Search for the cell housing the specified text and yield its [x, y] center coordinate. 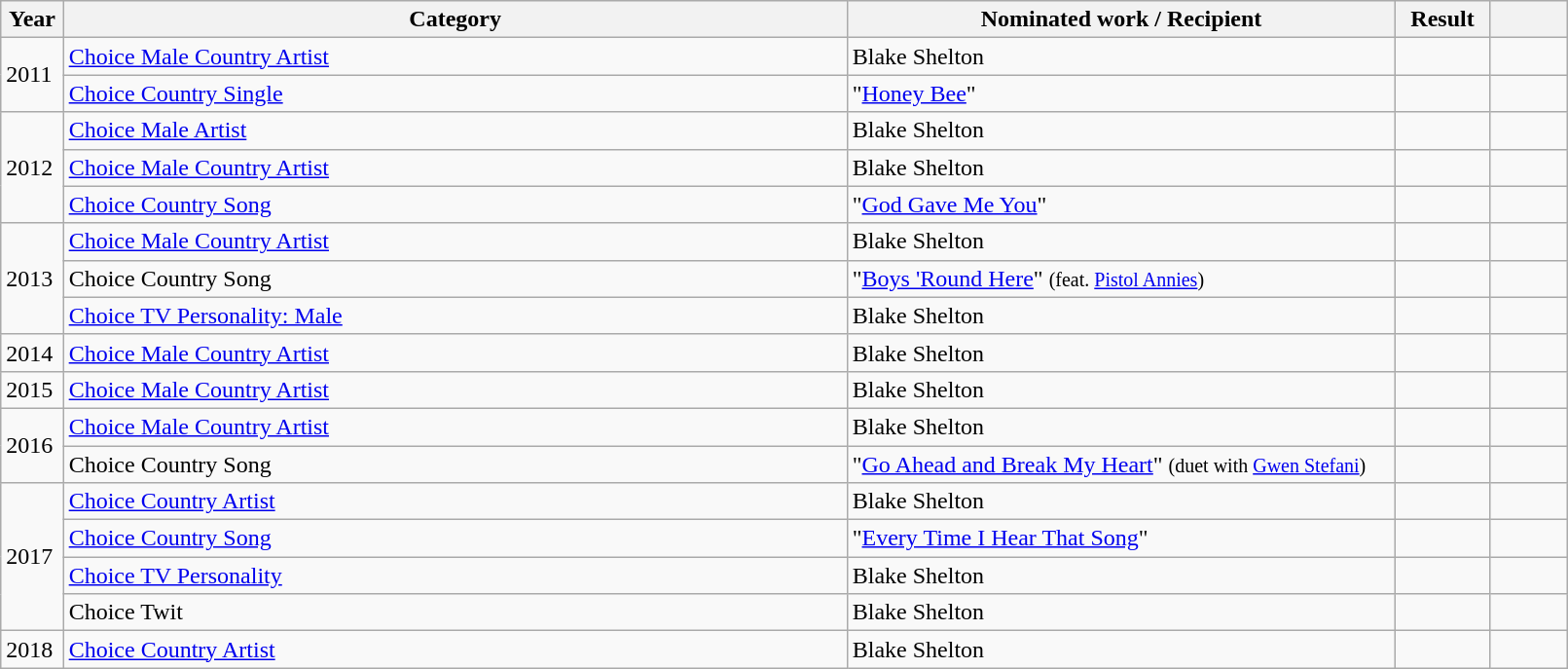
Year [32, 19]
"Every Time I Hear That Song" [1121, 539]
"Boys 'Round Here" (feat. Pistol Annies) [1121, 279]
2013 [32, 279]
2012 [32, 167]
Choice Twit [456, 613]
2011 [32, 75]
Category [456, 19]
Nominated work / Recipient [1121, 19]
2018 [32, 650]
"God Gave Me You" [1121, 204]
2015 [32, 390]
2017 [32, 557]
"Honey Bee" [1121, 93]
Result [1442, 19]
2014 [32, 353]
2016 [32, 445]
Choice Country Single [456, 93]
"Go Ahead and Break My Heart" (duet with Gwen Stefani) [1121, 465]
Choice TV Personality: Male [456, 316]
Choice Male Artist [456, 130]
Choice TV Personality [456, 576]
